Return the (X, Y) coordinate for the center point of the cell that contains the specified text.  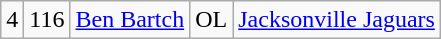
OL (212, 20)
Jacksonville Jaguars (337, 20)
4 (12, 20)
Ben Bartch (130, 20)
116 (47, 20)
